Scan for the cell matching the given text and deliver its [x, y] coordinate at center. 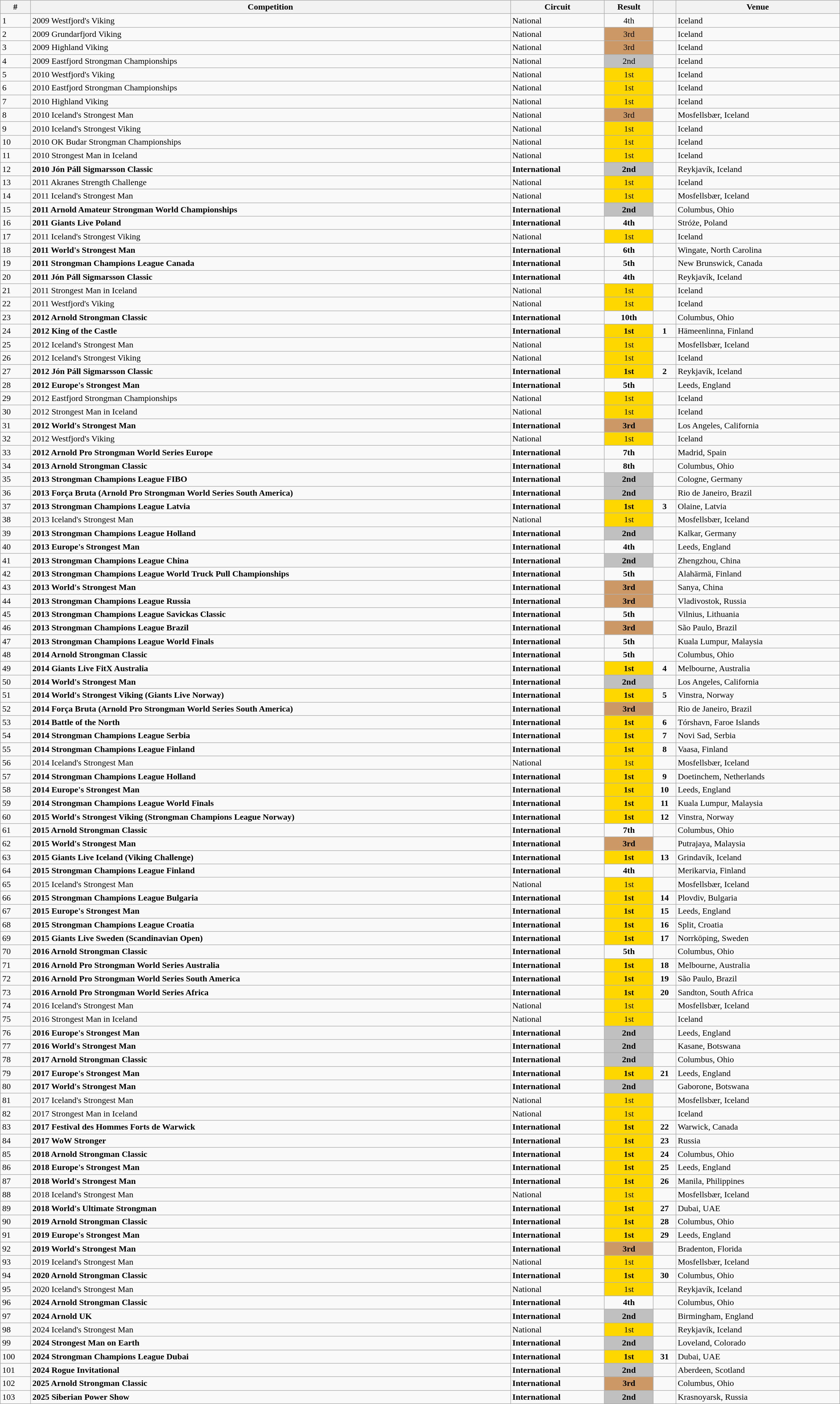
Aberdeen, Scotland [758, 1370]
2016 Arnold Pro Strongman World Series Africa [270, 992]
Loveland, Colorado [758, 1343]
2017 Europe's Strongest Man [270, 1073]
2018 World's Ultimate Strongman [270, 1208]
2018 Arnold Strongman Classic [270, 1154]
2013 Strongman Champions League Brazil [270, 628]
2018 Iceland's Strongest Man [270, 1194]
Warwick, Canada [758, 1127]
2016 Iceland's Strongest Man [270, 1005]
39 [16, 533]
2017 World's Strongest Man [270, 1087]
34 [16, 466]
2013 Arnold Strongman Classic [270, 466]
Manila, Philippines [758, 1181]
2016 Arnold Pro Strongman World Series Australia [270, 965]
2017 Strongest Man in Iceland [270, 1114]
Vladivostok, Russia [758, 601]
2016 World's Strongest Man [270, 1046]
92 [16, 1248]
2014 Arnold Strongman Classic [270, 655]
Kalkar, Germany [758, 533]
91 [16, 1235]
100 [16, 1356]
85 [16, 1154]
2011 Arnold Amateur Strongman World Championships [270, 210]
2014 Strongman Champions League Holland [270, 776]
2020 Arnold Strongman Classic [270, 1276]
2010 Eastfjord Strongman Championships [270, 88]
69 [16, 938]
43 [16, 587]
Tórshavn, Faroe Islands [758, 722]
2011 Akranes Strength Challenge [270, 183]
2014 Strongman Champions League Finland [270, 749]
# [16, 7]
71 [16, 965]
2013 Europe's Strongest Man [270, 547]
Novi Sad, Serbia [758, 736]
67 [16, 911]
2015 Iceland's Strongest Man [270, 884]
2014 Strongman Champions League Serbia [270, 736]
72 [16, 979]
2016 Arnold Pro Strongman World Series South America [270, 979]
68 [16, 925]
Stróże, Poland [758, 223]
90 [16, 1221]
2010 Jón Páll Sigmarsson Classic [270, 169]
41 [16, 560]
45 [16, 614]
2017 Festival des Hommes Forts de Warwick [270, 1127]
84 [16, 1141]
32 [16, 439]
Kasane, Botswana [758, 1046]
62 [16, 844]
64 [16, 871]
36 [16, 493]
2014 Strongman Champions League World Finals [270, 803]
77 [16, 1046]
2011 World's Strongest Man [270, 250]
86 [16, 1168]
2020 Iceland's Strongest Man [270, 1289]
2014 Iceland's Strongest Man [270, 763]
2024 Strongman Champions League Dubai [270, 1356]
2012 Strongest Man in Iceland [270, 412]
6th [629, 250]
2012 Iceland's Strongest Man [270, 344]
51 [16, 695]
2017 Iceland's Strongest Man [270, 1100]
55 [16, 749]
2010 Iceland's Strongest Man [270, 115]
2012 King of the Castle [270, 331]
Zhengzhou, China [758, 560]
2014 World's Strongest Man [270, 682]
2016 Strongest Man in Iceland [270, 1019]
53 [16, 722]
2019 Arnold Strongman Classic [270, 1221]
2013 Strongman Champions League FIBO [270, 479]
2013 Strongman Champions League China [270, 560]
2014 Força Bruta (Arnold Pro Strongman World Series South America) [270, 709]
70 [16, 952]
Plovdiv, Bulgaria [758, 898]
76 [16, 1033]
101 [16, 1370]
Doetinchem, Netherlands [758, 776]
2011 Iceland's Strongest Man [270, 196]
96 [16, 1303]
59 [16, 803]
2009 Eastfjord Strongman Championships [270, 61]
57 [16, 776]
73 [16, 992]
79 [16, 1073]
2012 Iceland's Strongest Viking [270, 358]
2018 World's Strongest Man [270, 1181]
98 [16, 1330]
2024 Rogue Invitational [270, 1370]
2014 Giants Live FitX Australia [270, 668]
54 [16, 736]
Gaborone, Botswana [758, 1087]
2009 Grundarfjord Viking [270, 34]
2012 Europe's Strongest Man [270, 385]
2024 Iceland's Strongest Man [270, 1330]
2011 Westfjord's Viking [270, 304]
2024 Arnold UK [270, 1316]
2024 Arnold Strongman Classic [270, 1303]
2010 Westfjord's Viking [270, 74]
2013 Strongman Champions League Savickas Classic [270, 614]
2010 Highland Viking [270, 101]
2010 OK Budar Strongman Championships [270, 142]
2012 Arnold Strongman Classic [270, 317]
63 [16, 857]
2015 Giants Live Sweden (Scandinavian Open) [270, 938]
2013 Strongman Champions League Latvia [270, 506]
2015 Strongman Champions League Bulgaria [270, 898]
2015 World's Strongest Man [270, 844]
38 [16, 520]
49 [16, 668]
66 [16, 898]
Birmingham, England [758, 1316]
Merikarvia, Finland [758, 871]
61 [16, 830]
48 [16, 655]
60 [16, 817]
58 [16, 790]
78 [16, 1060]
2016 Arnold Strongman Classic [270, 952]
2012 World's Strongest Man [270, 425]
2019 Iceland's Strongest Man [270, 1262]
Bradenton, Florida [758, 1248]
2011 Strongest Man in Iceland [270, 290]
44 [16, 601]
Circuit [557, 7]
2012 Arnold Pro Strongman World Series Europe [270, 452]
Krasnoyarsk, Russia [758, 1397]
2012 Westfjord's Viking [270, 439]
2019 World's Strongest Man [270, 1248]
2015 Giants Live Iceland (Viking Challenge) [270, 857]
2014 World's Strongest Viking (Giants Live Norway) [270, 695]
2014 Battle of the North [270, 722]
2011 Iceland's Strongest Viking [270, 236]
33 [16, 452]
2014 Europe's Strongest Man [270, 790]
Olaine, Latvia [758, 506]
2012 Jón Páll Sigmarsson Classic [270, 371]
82 [16, 1114]
Madrid, Spain [758, 452]
40 [16, 547]
93 [16, 1262]
2012 Eastfjord Strongman Championships [270, 399]
2025 Siberian Power Show [270, 1397]
83 [16, 1127]
2009 Westfjord's Viking [270, 21]
2015 Arnold Strongman Classic [270, 830]
2013 Strongman Champions League World Finals [270, 641]
2011 Strongman Champions League Canada [270, 263]
99 [16, 1343]
95 [16, 1289]
2010 Strongest Man in Iceland [270, 155]
Venue [758, 7]
80 [16, 1087]
10th [629, 317]
2011 Jón Páll Sigmarsson Classic [270, 277]
2013 Iceland's Strongest Man [270, 520]
103 [16, 1397]
2013 Strongman Champions League World Truck Pull Championships [270, 574]
2016 Europe's Strongest Man [270, 1033]
2015 Europe's Strongest Man [270, 911]
8th [629, 466]
Result [629, 7]
2019 Europe's Strongest Man [270, 1235]
47 [16, 641]
2017 Arnold Strongman Classic [270, 1060]
Russia [758, 1141]
2015 Strongman Champions League Finland [270, 871]
Grindavík, Iceland [758, 857]
52 [16, 709]
Wingate, North Carolina [758, 250]
50 [16, 682]
2013 Força Bruta (Arnold Pro Strongman World Series South America) [270, 493]
97 [16, 1316]
Vilnius, Lithuania [758, 614]
2017 WoW Stronger [270, 1141]
65 [16, 884]
Hämeenlinna, Finland [758, 331]
74 [16, 1005]
75 [16, 1019]
37 [16, 506]
102 [16, 1383]
46 [16, 628]
89 [16, 1208]
Sandton, South Africa [758, 992]
2010 Iceland's Strongest Viking [270, 128]
Alahärmä, Finland [758, 574]
88 [16, 1194]
2013 Strongman Champions League Russia [270, 601]
Competition [270, 7]
42 [16, 574]
2013 World's Strongest Man [270, 587]
New Brunswick, Canada [758, 263]
Split, Croatia [758, 925]
2015 World's Strongest Viking (Strongman Champions League Norway) [270, 817]
2013 Strongman Champions League Holland [270, 533]
94 [16, 1276]
Sanya, China [758, 587]
87 [16, 1181]
2018 Europe's Strongest Man [270, 1168]
Vaasa, Finland [758, 749]
81 [16, 1100]
2011 Giants Live Poland [270, 223]
56 [16, 763]
Putrajaya, Malaysia [758, 844]
2009 Highland Viking [270, 48]
2024 Strongest Man on Earth [270, 1343]
Norrköping, Sweden [758, 938]
2025 Arnold Strongman Classic [270, 1383]
Cologne, Germany [758, 479]
2015 Strongman Champions League Croatia [270, 925]
35 [16, 479]
